Scan for the cell matching the given text and deliver its (X, Y) coordinate at center. 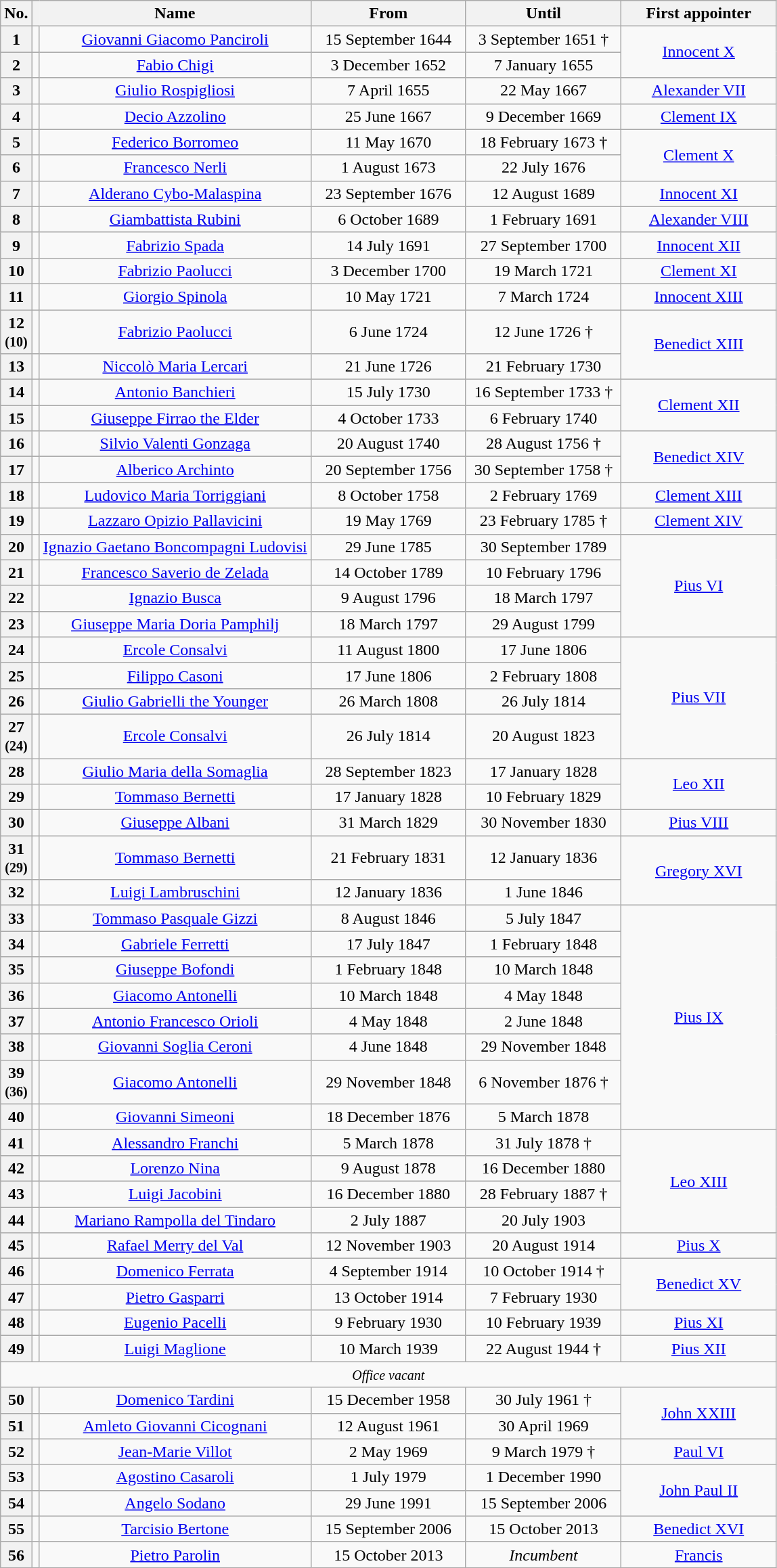
No. (16, 14)
17 (16, 470)
2 July 1887 (388, 1220)
Until (543, 14)
2 June 1848 (543, 1021)
10 February 1939 (543, 1323)
3 September 1651 † (543, 39)
25 (16, 675)
9 March 1979 † (543, 1452)
Fabio Chigi (175, 65)
Alexander VIII (698, 219)
Decio Azzolino (175, 116)
10 October 1914 † (543, 1272)
Pius VI (698, 585)
1 December 1990 (543, 1477)
Alberico Archinto (175, 470)
Niccolò Maria Lercari (175, 367)
19 March 1721 (543, 271)
20 (16, 547)
Francesco Saverio de Zelada (175, 573)
20 August 1914 (543, 1246)
45 (16, 1246)
Lorenzo Nina (175, 1168)
Gregory XVI (698, 870)
Antonio Banchieri (175, 393)
6 October 1689 (388, 219)
18 December 1876 (388, 1117)
28 September 1823 (388, 771)
Giorgio Spinola (175, 296)
9 December 1669 (543, 116)
Giulio Gabrielli the Younger (175, 701)
19 (16, 521)
8 August 1846 (388, 918)
50 (16, 1400)
Filippo Casoni (175, 675)
29 June 1785 (388, 547)
Pietro Gasparri (175, 1297)
2 February 1808 (543, 675)
Francesco Nerli (175, 168)
Pietro Parolin (175, 1554)
Giuseppe Albani (175, 823)
11 May 1670 (388, 142)
Domenico Tardini (175, 1400)
9 August 1878 (388, 1168)
9 (16, 245)
27(24) (16, 736)
53 (16, 1477)
31(29) (16, 858)
22 August 1944 † (543, 1349)
21 June 1726 (388, 367)
3 December 1652 (388, 65)
17 July 1847 (388, 944)
19 May 1769 (388, 521)
10 February 1796 (543, 573)
Giuseppe Maria Doria Pamphilj (175, 624)
14 (16, 393)
Domenico Ferrata (175, 1272)
Giuseppe Bofondi (175, 970)
30 July 1961 † (543, 1400)
Benedict XV (698, 1284)
7 (16, 194)
32 (16, 893)
15 (16, 418)
20 July 1903 (543, 1220)
48 (16, 1323)
Amleto Giovanni Cicognani (175, 1426)
31 July 1878 † (543, 1142)
4 September 1914 (388, 1272)
6 (16, 168)
Innocent XII (698, 245)
30 April 1969 (543, 1426)
23 (16, 624)
Leo XIII (698, 1181)
John XXIII (698, 1413)
29 August 1799 (543, 624)
15 September 1644 (388, 39)
Benedict XIII (698, 345)
30 November 1830 (543, 823)
4 October 1733 (388, 418)
56 (16, 1554)
Giuseppe Firrao the Elder (175, 418)
Giulio Rospigliosi (175, 91)
54 (16, 1503)
7 March 1724 (543, 296)
51 (16, 1426)
11 (16, 296)
7 January 1655 (543, 65)
1 August 1673 (388, 168)
6 November 1876 † (543, 1081)
5 (16, 142)
10 (16, 271)
Benedict XVI (698, 1529)
47 (16, 1297)
Antonio Francesco Orioli (175, 1021)
Mariano Rampolla del Tindaro (175, 1220)
12(10) (16, 332)
10 March 1939 (388, 1349)
28 February 1887 † (543, 1194)
From (388, 14)
8 October 1758 (388, 495)
Clement X (698, 155)
30 September 1758 † (543, 470)
15 July 1730 (388, 393)
14 October 1789 (388, 573)
2 (16, 65)
12 November 1903 (388, 1246)
9 February 1930 (388, 1323)
40 (16, 1117)
Gabriele Ferretti (175, 944)
22 May 1667 (543, 91)
13 (16, 367)
Name (175, 14)
1 February 1691 (543, 219)
28 August 1756 † (543, 444)
22 (16, 598)
Federico Borromeo (175, 142)
Agostino Casaroli (175, 1477)
29 (16, 797)
Paul VI (698, 1452)
Alexander VII (698, 91)
52 (16, 1452)
31 March 1829 (388, 823)
4 (16, 116)
22 July 1676 (543, 168)
6 February 1740 (543, 418)
Tarcisio Bertone (175, 1529)
Rafael Merry del Val (175, 1246)
26 (16, 701)
Clement XIV (698, 521)
6 June 1724 (388, 332)
Benedict XIV (698, 457)
23 February 1785 † (543, 521)
4 June 1848 (388, 1047)
Luigi Jacobini (175, 1194)
18 February 1673 † (543, 142)
13 October 1914 (388, 1297)
9 August 1796 (388, 598)
15 December 1958 (388, 1400)
43 (16, 1194)
29 June 1991 (388, 1503)
46 (16, 1272)
Pius XII (698, 1349)
36 (16, 995)
Incumbent (543, 1554)
Giovanni Simeoni (175, 1117)
Leo XII (698, 784)
Fabrizio Spada (175, 245)
23 September 1676 (388, 194)
5 July 1847 (543, 918)
49 (16, 1349)
12 June 1726 † (543, 332)
Francis (698, 1554)
Ignazio Gaetano Boncompagni Ludovisi (175, 547)
12 August 1689 (543, 194)
Pius IX (698, 1018)
Clement XI (698, 271)
Alessandro Franchi (175, 1142)
Tommaso Pasquale Gizzi (175, 918)
Innocent X (698, 52)
21 February 1831 (388, 858)
Clement XIII (698, 495)
Alderano Cybo-Malaspina (175, 194)
Silvio Valenti Gonzaga (175, 444)
Giulio Maria della Somaglia (175, 771)
39(36) (16, 1081)
28 (16, 771)
Office vacant (388, 1374)
10 February 1829 (543, 797)
2 February 1769 (543, 495)
7 April 1655 (388, 91)
34 (16, 944)
42 (16, 1168)
2 May 1969 (388, 1452)
16 (16, 444)
Jean-Marie Villot (175, 1452)
1 (16, 39)
3 December 1700 (388, 271)
7 February 1930 (543, 1297)
1 June 1846 (543, 893)
Pius XI (698, 1323)
41 (16, 1142)
37 (16, 1021)
18 (16, 495)
Clement IX (698, 116)
Luigi Maglione (175, 1349)
Ludovico Maria Torriggiani (175, 495)
21 (16, 573)
Innocent XI (698, 194)
Angelo Sodano (175, 1503)
1 July 1979 (388, 1477)
24 (16, 650)
Pius X (698, 1246)
Pius VII (698, 697)
33 (16, 918)
20 September 1756 (388, 470)
12 August 1961 (388, 1426)
55 (16, 1529)
Giambattista Rubini (175, 219)
Ignazio Busca (175, 598)
11 August 1800 (388, 650)
10 May 1721 (388, 296)
Innocent XIII (698, 296)
27 September 1700 (543, 245)
16 September 1733 † (543, 393)
Eugenio Pacelli (175, 1323)
Clement XII (698, 405)
44 (16, 1220)
21 February 1730 (543, 367)
Luigi Lambruschini (175, 893)
First appointer (698, 14)
John Paul II (698, 1490)
Pius VIII (698, 823)
20 August 1740 (388, 444)
30 (16, 823)
Giovanni Giacomo Panciroli (175, 39)
8 (16, 219)
38 (16, 1047)
3 (16, 91)
14 July 1691 (388, 245)
25 June 1667 (388, 116)
Lazzaro Opizio Pallavicini (175, 521)
30 September 1789 (543, 547)
Giovanni Soglia Ceroni (175, 1047)
26 March 1808 (388, 701)
20 August 1823 (543, 736)
35 (16, 970)
